Scan for the cell matching the given text and deliver its (x, y) coordinate at center. 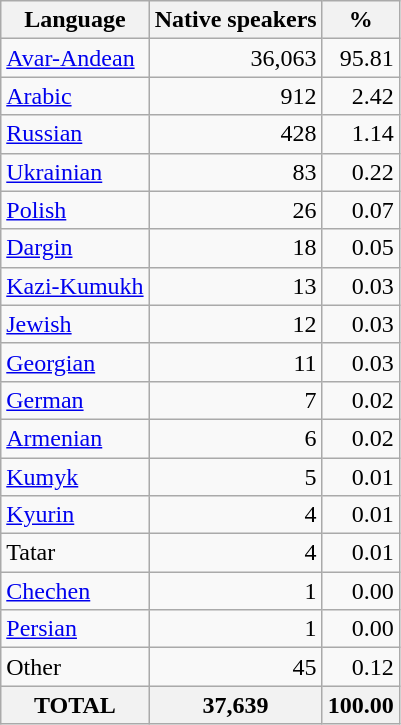
26 (236, 210)
18 (236, 248)
0.07 (360, 210)
Persian (75, 629)
37,639 (236, 705)
12 (236, 324)
Russian (75, 134)
83 (236, 172)
912 (236, 96)
45 (236, 667)
TOTAL (75, 705)
German (75, 400)
0.05 (360, 248)
Armenian (75, 438)
0.22 (360, 172)
7 (236, 400)
2.42 (360, 96)
Dargin (75, 248)
95.81 (360, 58)
% (360, 20)
36,063 (236, 58)
11 (236, 362)
Avar-Andean (75, 58)
0.12 (360, 667)
5 (236, 477)
Other (75, 667)
Arabic (75, 96)
Tatar (75, 553)
100.00 (360, 705)
Kazi-Kumukh (75, 286)
Georgian (75, 362)
1.14 (360, 134)
Kyurin (75, 515)
Chechen (75, 591)
Native speakers (236, 20)
Polish (75, 210)
13 (236, 286)
Language (75, 20)
Ukrainian (75, 172)
Jewish (75, 324)
Kumyk (75, 477)
428 (236, 134)
6 (236, 438)
